Search for the cell housing the specified text and yield its [X, Y] center coordinate. 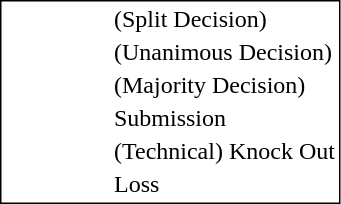
(Technical) Knock Out [224, 151]
(Split Decision) [224, 19]
Submission [224, 119]
Loss [224, 185]
(Unanimous Decision) [224, 53]
(Majority Decision) [224, 85]
